Capture the cell that displays the provided text and extract its [x, y] central coordinate. 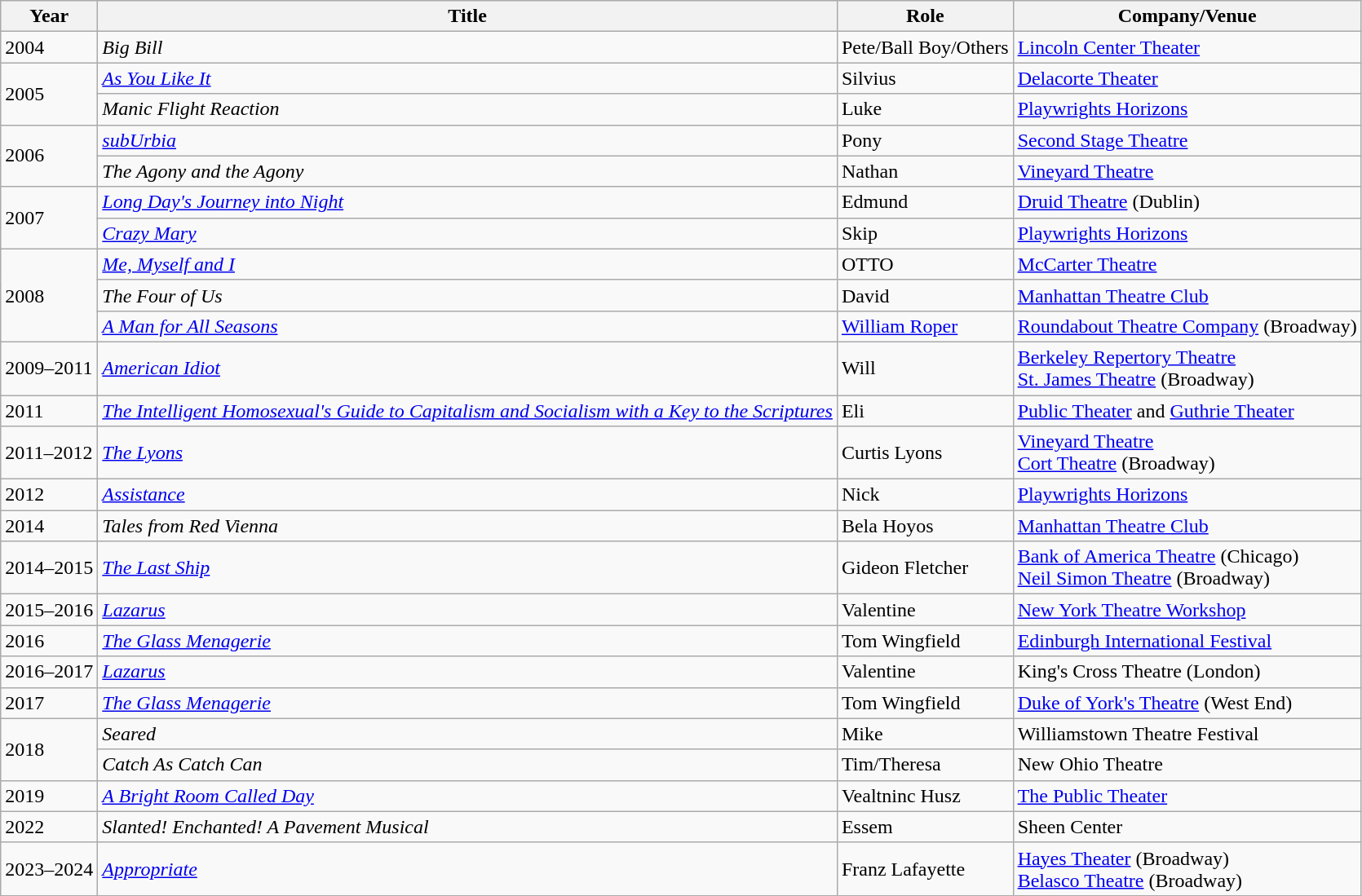
Bank of America Theatre (Chicago)Neil Simon Theatre (Broadway) [1187, 567]
Pete/Ball Boy/Others [925, 47]
Long Day's Journey into Night [468, 202]
2014–2015 [49, 567]
OTTO [925, 264]
King's Cross Theatre (London) [1187, 672]
Tales from Red Vienna [468, 526]
Bela Hoyos [925, 526]
Franz Lafayette [925, 869]
Roundabout Theatre Company (Broadway) [1187, 326]
2011–2012 [49, 453]
Curtis Lyons [925, 453]
Vealtninc Husz [925, 796]
Role [925, 16]
2011 [49, 410]
Company/Venue [1187, 16]
As You Like It [468, 78]
A Man for All Seasons [468, 326]
2005 [49, 94]
2016–2017 [49, 672]
Appropriate [468, 869]
Duke of York's Theatre (West End) [1187, 703]
Eli [925, 410]
David [925, 295]
Me, Myself and I [468, 264]
Vineyard TheatreCort Theatre (Broadway) [1187, 453]
2022 [49, 827]
2012 [49, 495]
The Agony and the Agony [468, 171]
New York Theatre Workshop [1187, 610]
2018 [49, 749]
Druid Theatre (Dublin) [1187, 202]
2017 [49, 703]
Hayes Theater (Broadway)Belasco Theatre (Broadway) [1187, 869]
Public Theater and Guthrie Theater [1187, 410]
2016 [49, 641]
Will [925, 369]
Silvius [925, 78]
Catch As Catch Can [468, 765]
2015–2016 [49, 610]
Edinburgh International Festival [1187, 641]
2008 [49, 295]
New Ohio Theatre [1187, 765]
Slanted! Enchanted! A Pavement Musical [468, 827]
A Bright Room Called Day [468, 796]
Tim/Theresa [925, 765]
The Intelligent Homosexual's Guide to Capitalism and Socialism with a Key to the Scriptures [468, 410]
Essem [925, 827]
Manic Flight Reaction [468, 109]
Assistance [468, 495]
Sheen Center [1187, 827]
Pony [925, 140]
subUrbia [468, 140]
McCarter Theatre [1187, 264]
Lincoln Center Theater [1187, 47]
Edmund [925, 202]
Berkeley Repertory TheatreSt. James Theatre (Broadway) [1187, 369]
Crazy Mary [468, 233]
2007 [49, 218]
Big Bill [468, 47]
Vineyard Theatre [1187, 171]
The Lyons [468, 453]
Mike [925, 734]
2019 [49, 796]
2014 [49, 526]
American Idiot [468, 369]
Seared [468, 734]
2006 [49, 156]
Gideon Fletcher [925, 567]
Title [468, 16]
The Public Theater [1187, 796]
Second Stage Theatre [1187, 140]
Nick [925, 495]
Williamstown Theatre Festival [1187, 734]
Year [49, 16]
Nathan [925, 171]
Delacorte Theater [1187, 78]
The Last Ship [468, 567]
William Roper [925, 326]
2009–2011 [49, 369]
2023–2024 [49, 869]
2004 [49, 47]
The Four of Us [468, 295]
Skip [925, 233]
Luke [925, 109]
